Identify which cell holds the provided text, then report its [x, y] central coordinate. 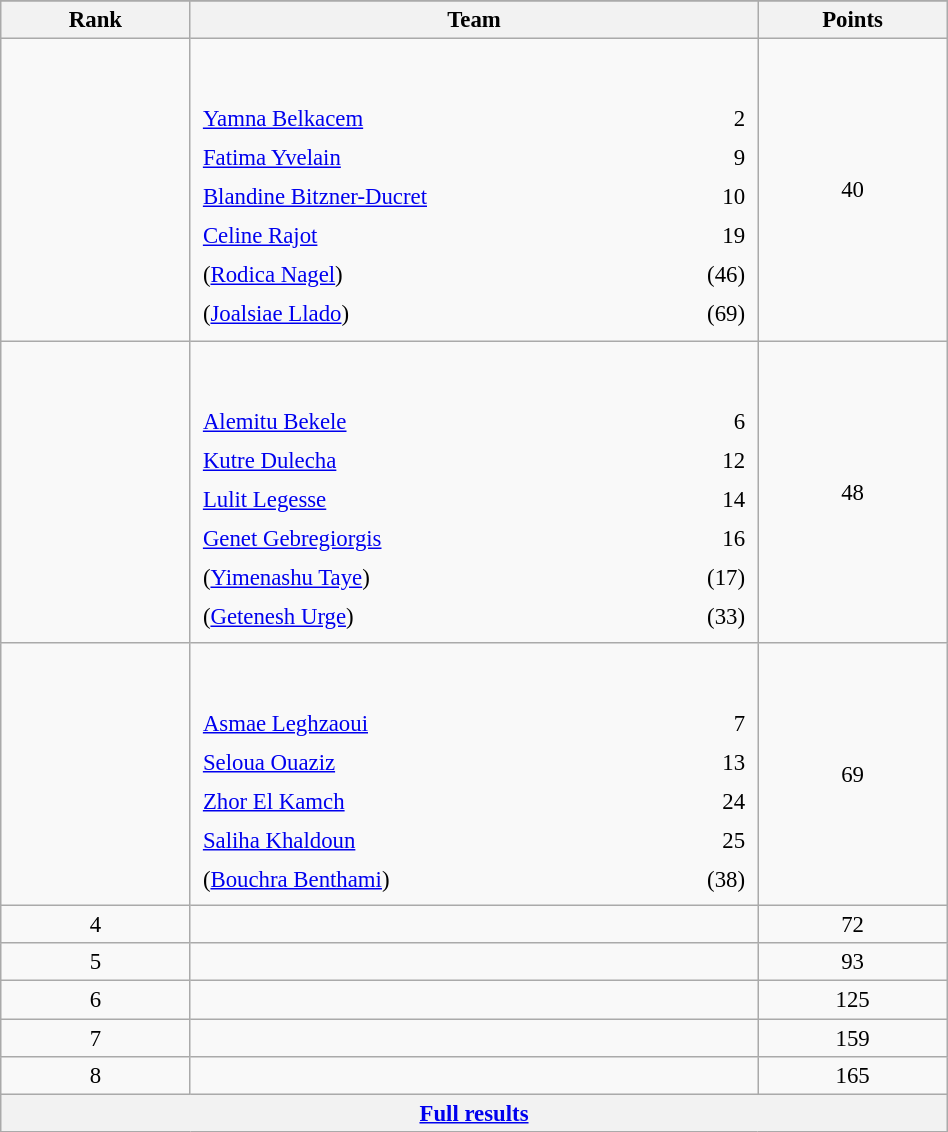
(17) [695, 577]
Points [852, 20]
Full results [474, 1113]
2 [704, 119]
165 [852, 1075]
Blandine Bitzner-Ducret [426, 197]
40 [852, 190]
Alemitu Bekele [417, 421]
Celine Rajot [426, 236]
Alemitu Bekele 6 Kutre Dulecha 12 Lulit Legesse 14 Genet Gebregiorgis 16 (Yimenashu Taye) (17) (Getenesh Urge) (33) [474, 492]
Genet Gebregiorgis [417, 538]
(Bouchra Benthami) [419, 880]
Zhor El Kamch [419, 801]
Rank [96, 20]
93 [852, 963]
4 [96, 925]
(33) [695, 616]
72 [852, 925]
13 [696, 762]
Asmae Leghzaoui [419, 723]
Lulit Legesse [417, 499]
(Rodica Nagel) [426, 275]
Yamna Belkacem [426, 119]
24 [696, 801]
8 [96, 1075]
(46) [704, 275]
(Joalsiae Llado) [426, 314]
Fatima Yvelain [426, 158]
Team [474, 20]
159 [852, 1038]
16 [695, 538]
69 [852, 774]
Yamna Belkacem 2 Fatima Yvelain 9 Blandine Bitzner-Ducret 10 Celine Rajot 19 (Rodica Nagel) (46) (Joalsiae Llado) (69) [474, 190]
Saliha Khaldoun [419, 840]
(38) [696, 880]
Kutre Dulecha [417, 460]
25 [696, 840]
19 [704, 236]
9 [704, 158]
Seloua Ouaziz [419, 762]
125 [852, 1000]
14 [695, 499]
10 [704, 197]
(Getenesh Urge) [417, 616]
(Yimenashu Taye) [417, 577]
5 [96, 963]
48 [852, 492]
12 [695, 460]
(69) [704, 314]
Asmae Leghzaoui 7 Seloua Ouaziz 13 Zhor El Kamch 24 Saliha Khaldoun 25 (Bouchra Benthami) (38) [474, 774]
